Determine the (x, y) coordinate at the center of the cell enclosing the given text.  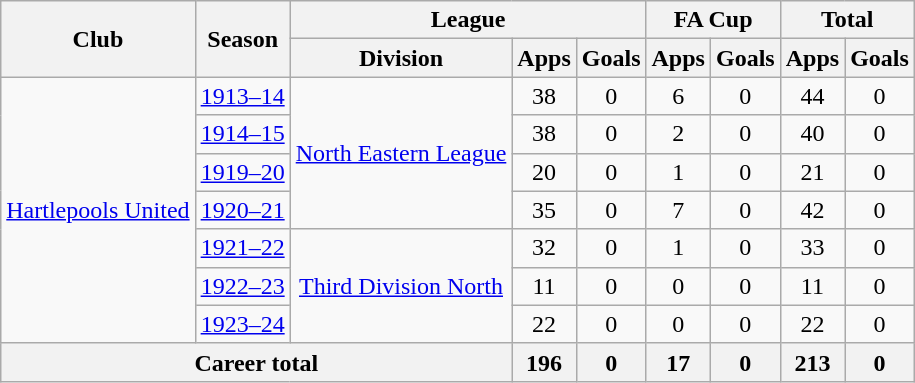
20 (544, 172)
32 (544, 248)
17 (678, 362)
2 (678, 134)
Third Division North (401, 286)
Division (401, 58)
1922–23 (242, 286)
FA Cup (713, 20)
Club (98, 39)
1921–22 (242, 248)
35 (544, 210)
196 (544, 362)
North Eastern League (401, 153)
6 (678, 96)
1923–24 (242, 324)
1919–20 (242, 172)
44 (812, 96)
Season (242, 39)
1913–14 (242, 96)
League (468, 20)
Career total (256, 362)
1920–21 (242, 210)
Hartlepools United (98, 210)
21 (812, 172)
1914–15 (242, 134)
33 (812, 248)
40 (812, 134)
213 (812, 362)
42 (812, 210)
7 (678, 210)
Total (847, 20)
